Locate the cell with the specified text and output its [x, y] center coordinate. 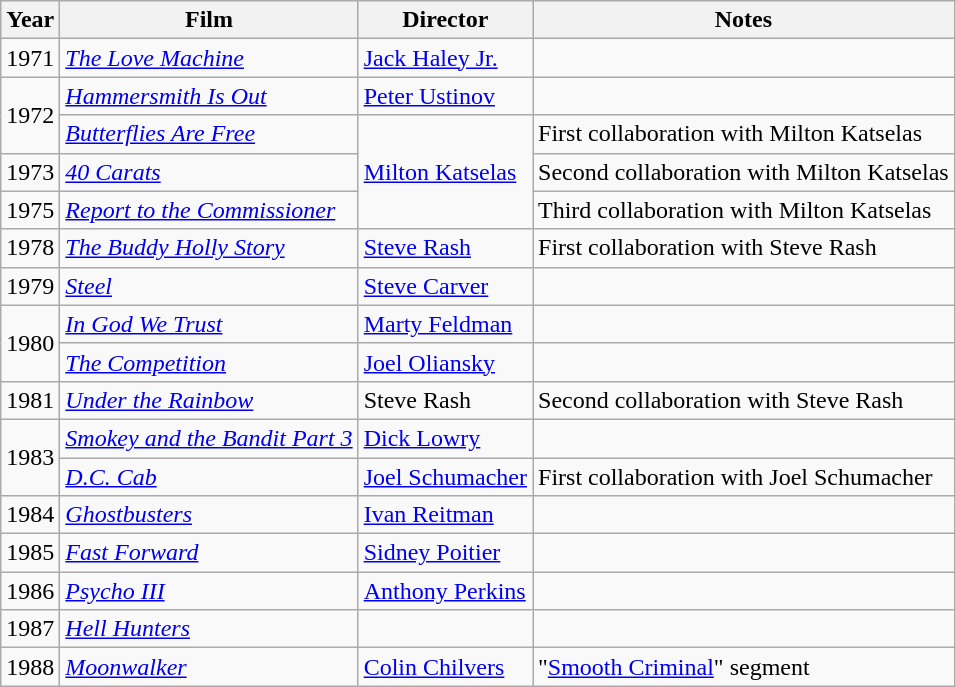
Hammersmith Is Out [209, 96]
First collaboration with Milton Katselas [743, 134]
1988 [30, 667]
1985 [30, 553]
1981 [30, 400]
1984 [30, 515]
Steve Carver [445, 286]
Peter Ustinov [445, 96]
Report to the Commissioner [209, 210]
Ivan Reitman [445, 515]
D.C. Cab [209, 477]
Anthony Perkins [445, 591]
Notes [743, 20]
Marty Feldman [445, 324]
Dick Lowry [445, 438]
"Smooth Criminal" segment [743, 667]
1980 [30, 343]
Psycho III [209, 591]
1978 [30, 248]
1987 [30, 629]
The Competition [209, 362]
First collaboration with Joel Schumacher [743, 477]
1983 [30, 457]
Year [30, 20]
Under the Rainbow [209, 400]
Milton Katselas [445, 172]
Sidney Poitier [445, 553]
Third collaboration with Milton Katselas [743, 210]
Hell Hunters [209, 629]
Joel Oliansky [445, 362]
Ghostbusters [209, 515]
First collaboration with Steve Rash [743, 248]
1973 [30, 172]
The Love Machine [209, 58]
Steel [209, 286]
Second collaboration with Milton Katselas [743, 172]
Joel Schumacher [445, 477]
1975 [30, 210]
Jack Haley Jr. [445, 58]
1986 [30, 591]
Butterflies Are Free [209, 134]
Fast Forward [209, 553]
In God We Trust [209, 324]
40 Carats [209, 172]
Colin Chilvers [445, 667]
1972 [30, 115]
1971 [30, 58]
Director [445, 20]
Moonwalker [209, 667]
Smokey and the Bandit Part 3 [209, 438]
Second collaboration with Steve Rash [743, 400]
Film [209, 20]
The Buddy Holly Story [209, 248]
1979 [30, 286]
